Pinpoint the cell where the given text exists, returning its [x, y] midpoint coordinate. 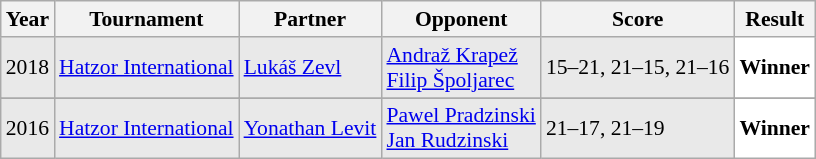
Yonathan Levit [310, 128]
Pawel Pradzinski Jan Rudzinski [460, 128]
Andraž Krapež Filip Špoljarec [460, 68]
2016 [28, 128]
Opponent [460, 19]
Result [774, 19]
Partner [310, 19]
Score [638, 19]
Tournament [146, 19]
21–17, 21–19 [638, 128]
15–21, 21–15, 21–16 [638, 68]
Year [28, 19]
Lukáš Zevl [310, 68]
2018 [28, 68]
